Output the (X, Y) coordinate of the center of the cell containing the given text.  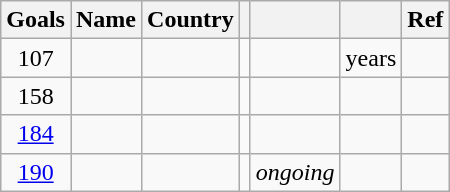
158 (36, 96)
184 (36, 134)
107 (36, 58)
years (371, 58)
ongoing (295, 172)
Country (191, 20)
Ref (426, 20)
190 (36, 172)
Goals (36, 20)
Name (106, 20)
